Return the (x, y) coordinate for the center point of the cell that contains the specified text.  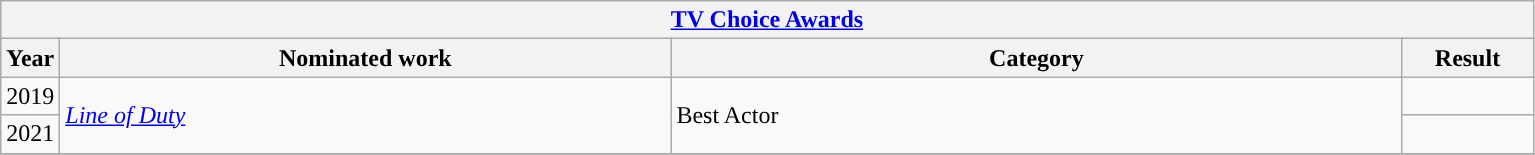
Nominated work (366, 58)
Result (1468, 58)
Category (1036, 58)
Best Actor (1036, 115)
Year (30, 58)
Line of Duty (366, 115)
2019 (30, 96)
TV Choice Awards (767, 20)
2021 (30, 134)
